Determine the [X, Y] coordinate at the center of the cell enclosing the given text.  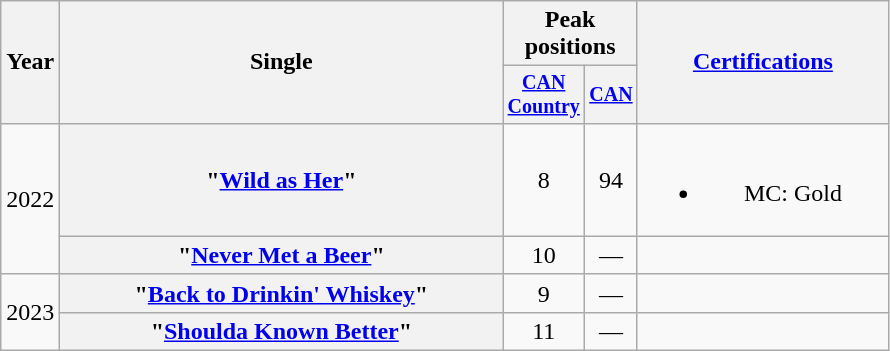
Year [30, 62]
11 [544, 331]
9 [544, 293]
"Never Met a Beer" [282, 255]
Certifications [762, 62]
"Wild as Her" [282, 180]
10 [544, 255]
"Back to Drinkin' Whiskey" [282, 293]
Single [282, 62]
CAN [612, 94]
2022 [30, 198]
CANCountry [544, 94]
MC: Gold [762, 180]
94 [612, 180]
8 [544, 180]
Peakpositions [570, 34]
2023 [30, 312]
"Shoulda Known Better" [282, 331]
